Return the (X, Y) coordinate for the center point of the cell that contains the specified text.  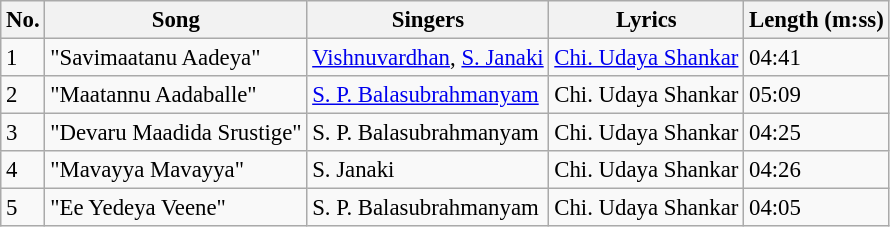
Vishnuvardhan, S. Janaki (428, 58)
Singers (428, 20)
1 (23, 58)
"Savimaatanu Aadeya" (176, 58)
5 (23, 208)
Song (176, 20)
04:25 (816, 133)
04:05 (816, 208)
4 (23, 170)
No. (23, 20)
"Mavayya Mavayya" (176, 170)
Length (m:ss) (816, 20)
"Maatannu Aadaballe" (176, 95)
04:41 (816, 58)
05:09 (816, 95)
"Ee Yedeya Veene" (176, 208)
S. Janaki (428, 170)
2 (23, 95)
3 (23, 133)
"Devaru Maadida Srustige" (176, 133)
Lyrics (646, 20)
04:26 (816, 170)
